Return the [x, y] coordinate for the center point of the cell that contains the specified text.  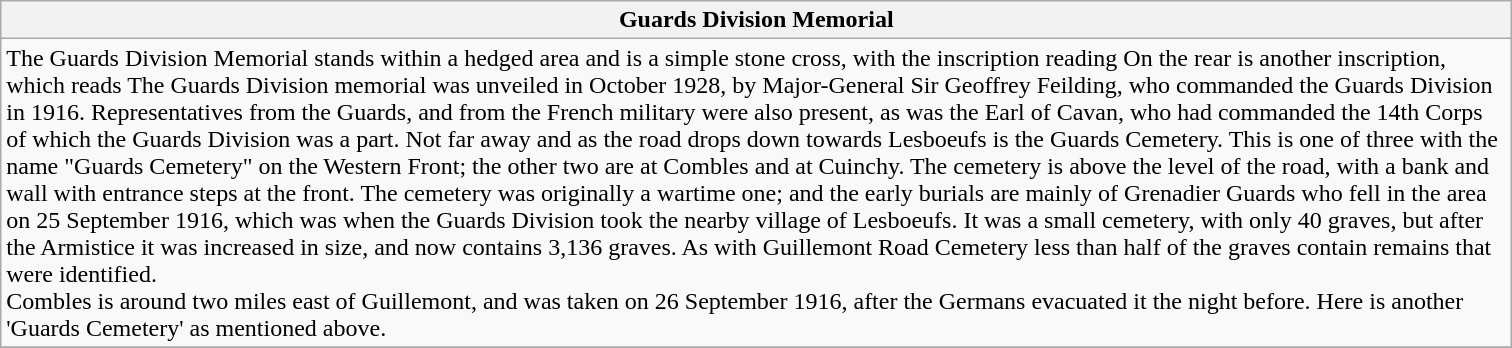
Guards Division Memorial [756, 20]
